Detect which cell encompasses the target text, then output its (x, y) center coordinate. 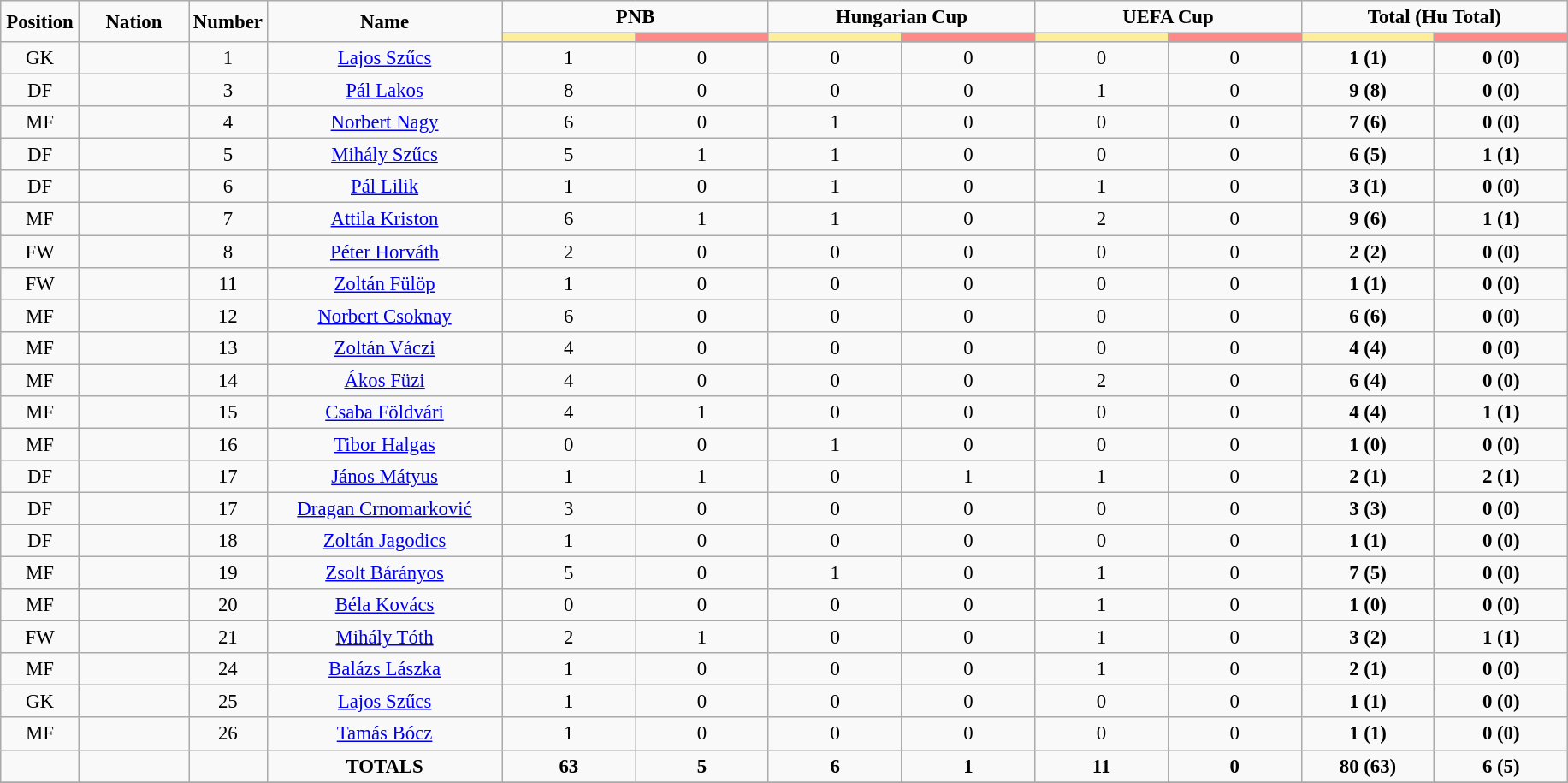
9 (6) (1368, 219)
7 (6) (1368, 122)
Zoltán Jagodics (385, 541)
PNB (635, 17)
14 (228, 380)
TOTALS (385, 766)
Zsolt Bárányos (385, 573)
Position (40, 21)
Hungarian Cup (902, 17)
20 (228, 605)
Balázs Lászka (385, 669)
Nation (133, 21)
3 (3) (1368, 508)
7 (228, 219)
15 (228, 412)
18 (228, 541)
UEFA Cup (1169, 17)
Ákos Füzi (385, 380)
Csaba Földvári (385, 412)
Name (385, 21)
Attila Kriston (385, 219)
Zoltán Fülöp (385, 283)
Norbert Nagy (385, 122)
János Mátyus (385, 477)
16 (228, 444)
Number (228, 21)
Péter Horváth (385, 252)
Tibor Halgas (385, 444)
Total (Hu Total) (1435, 17)
Pál Lilik (385, 187)
Norbert Csoknay (385, 316)
6 (6) (1368, 316)
13 (228, 347)
3 (2) (1368, 638)
Béla Kovács (385, 605)
3 (1) (1368, 187)
Mihály Tóth (385, 638)
Mihály Szűcs (385, 155)
7 (5) (1368, 573)
21 (228, 638)
25 (228, 702)
6 (4) (1368, 380)
12 (228, 316)
Dragan Crnomarković (385, 508)
80 (63) (1368, 766)
63 (569, 766)
Tamás Bócz (385, 734)
19 (228, 573)
24 (228, 669)
9 (8) (1368, 91)
Pál Lakos (385, 91)
Zoltán Váczi (385, 347)
2 (2) (1368, 252)
26 (228, 734)
